Provide the (X, Y) coordinate of the cell's center where the given text is located.  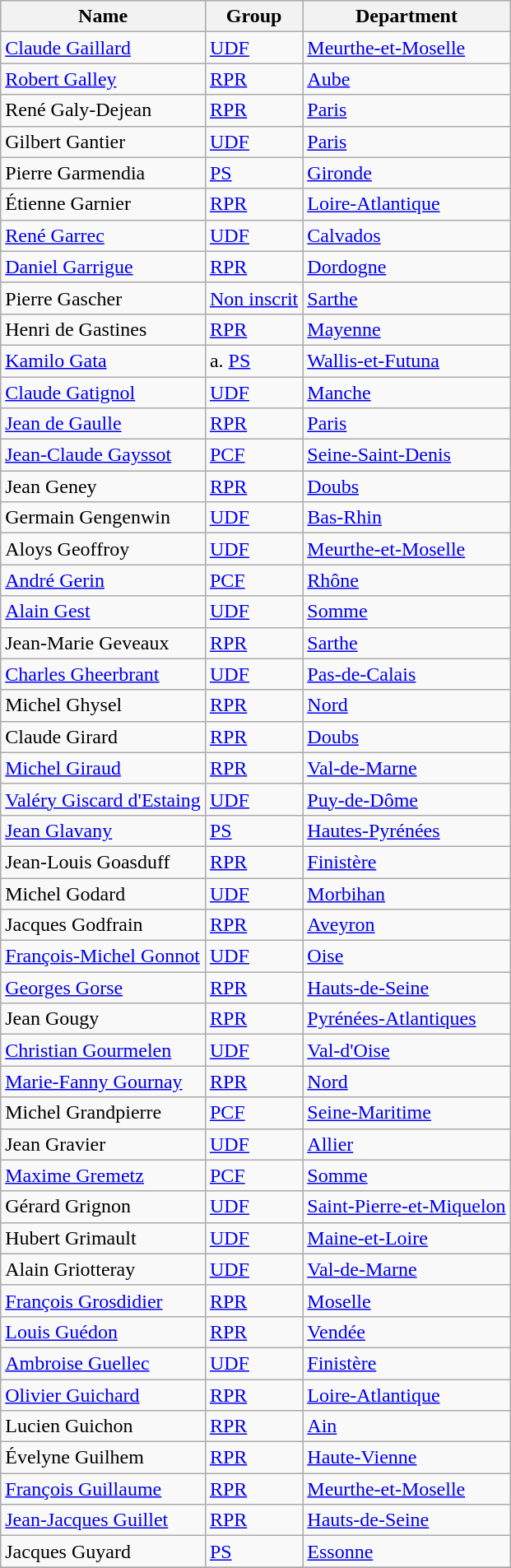
Allier (406, 1144)
Haute-Vienne (406, 1458)
Valéry Giscard d'Estaing (104, 799)
Claude Girard (104, 737)
Gérard Grignon (104, 1207)
Ain (406, 1426)
Puy-de-Dôme (406, 799)
Gironde (406, 173)
Vendée (406, 1332)
Louis Guédon (104, 1332)
Maxime Gremetz (104, 1175)
Gilbert Gantier (104, 142)
René Galy-Dejean (104, 110)
Jean Geney (104, 486)
Claude Gatignol (104, 393)
Saint-Pierre-et-Miquelon (406, 1207)
Rhône (406, 580)
Jean Gougy (104, 1019)
Aube (406, 79)
Michel Giraud (104, 768)
Mayenne (406, 329)
Lucien Guichon (104, 1426)
Ambroise Guellec (104, 1363)
Aveyron (406, 925)
Seine-Maritime (406, 1113)
René Garrec (104, 235)
Jean de Gaulle (104, 424)
Oise (406, 956)
Jacques Godfrain (104, 925)
Étienne Garnier (104, 204)
Olivier Guichard (104, 1395)
Aloys Geoffroy (104, 549)
Jean Gravier (104, 1144)
Daniel Garrigue (104, 267)
Val-d'Oise (406, 1050)
Jean-Marie Geveaux (104, 643)
Alain Gest (104, 612)
Marie-Fanny Gournay (104, 1082)
Michel Grandpierre (104, 1113)
Manche (406, 393)
Jean-Louis Goasduff (104, 862)
Maine-et-Loire (406, 1238)
Évelyne Guilhem (104, 1458)
François Guillaume (104, 1489)
Pierre Garmendia (104, 173)
Germain Gengenwin (104, 518)
Pyrénées-Atlantiques (406, 1019)
Jean-Claude Gayssot (104, 455)
Pierre Gascher (104, 298)
Hautes-Pyrénées (406, 831)
Claude Gaillard (104, 48)
Name (104, 16)
Christian Gourmelen (104, 1050)
Essonne (406, 1552)
André Gerin (104, 580)
Moselle (406, 1300)
Hubert Grimault (104, 1238)
Georges Gorse (104, 988)
Department (406, 16)
François-Michel Gonnot (104, 956)
Michel Godard (104, 893)
Alain Griotteray (104, 1269)
Pas-de-Calais (406, 674)
Charles Gheerbrant (104, 674)
Jacques Guyard (104, 1552)
Calvados (406, 235)
Henri de Gastines (104, 329)
Wallis-et-Futuna (406, 361)
Jean-Jacques Guillet (104, 1520)
Non inscrit (253, 298)
Morbihan (406, 893)
Dordogne (406, 267)
Group (253, 16)
Bas-Rhin (406, 518)
Robert Galley (104, 79)
a. PS (253, 361)
Kamilo Gata (104, 361)
Seine-Saint-Denis (406, 455)
Michel Ghysel (104, 705)
Jean Glavany (104, 831)
François Grosdidier (104, 1300)
